Provide the [x, y] coordinate of the cell's center where the given text is located.  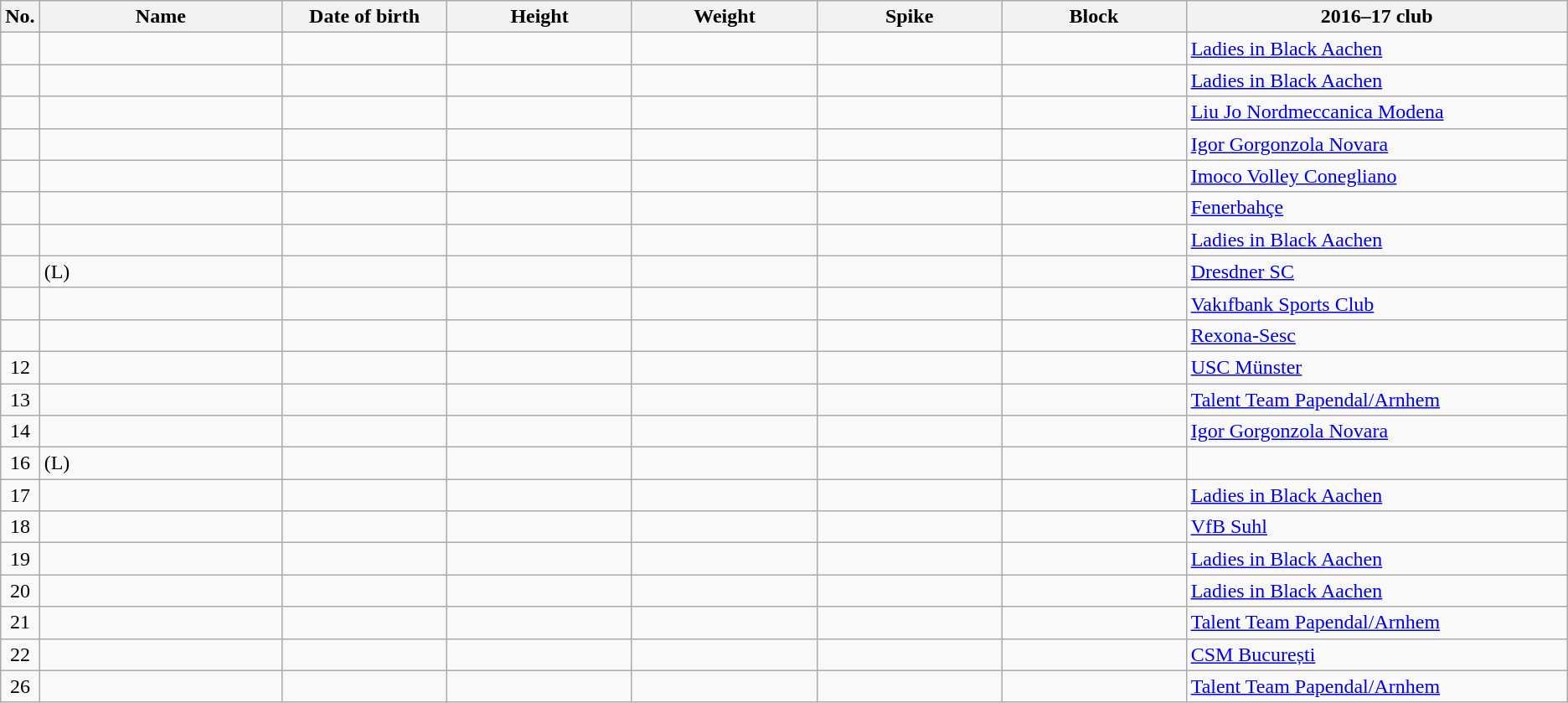
19 [20, 559]
2016–17 club [1377, 17]
20 [20, 591]
No. [20, 17]
Vakıfbank Sports Club [1377, 303]
17 [20, 495]
14 [20, 432]
13 [20, 400]
Dresdner SC [1377, 271]
18 [20, 527]
21 [20, 623]
USC Münster [1377, 367]
Liu Jo Nordmeccanica Modena [1377, 112]
CSM București [1377, 654]
Rexona-Sesc [1377, 335]
Fenerbahçe [1377, 208]
Weight [724, 17]
Imoco Volley Conegliano [1377, 176]
16 [20, 463]
Height [539, 17]
Name [161, 17]
Spike [909, 17]
VfB Suhl [1377, 527]
Block [1094, 17]
22 [20, 654]
Date of birth [365, 17]
26 [20, 686]
12 [20, 367]
